Pinpoint the cell where the given text exists, returning its (X, Y) midpoint coordinate. 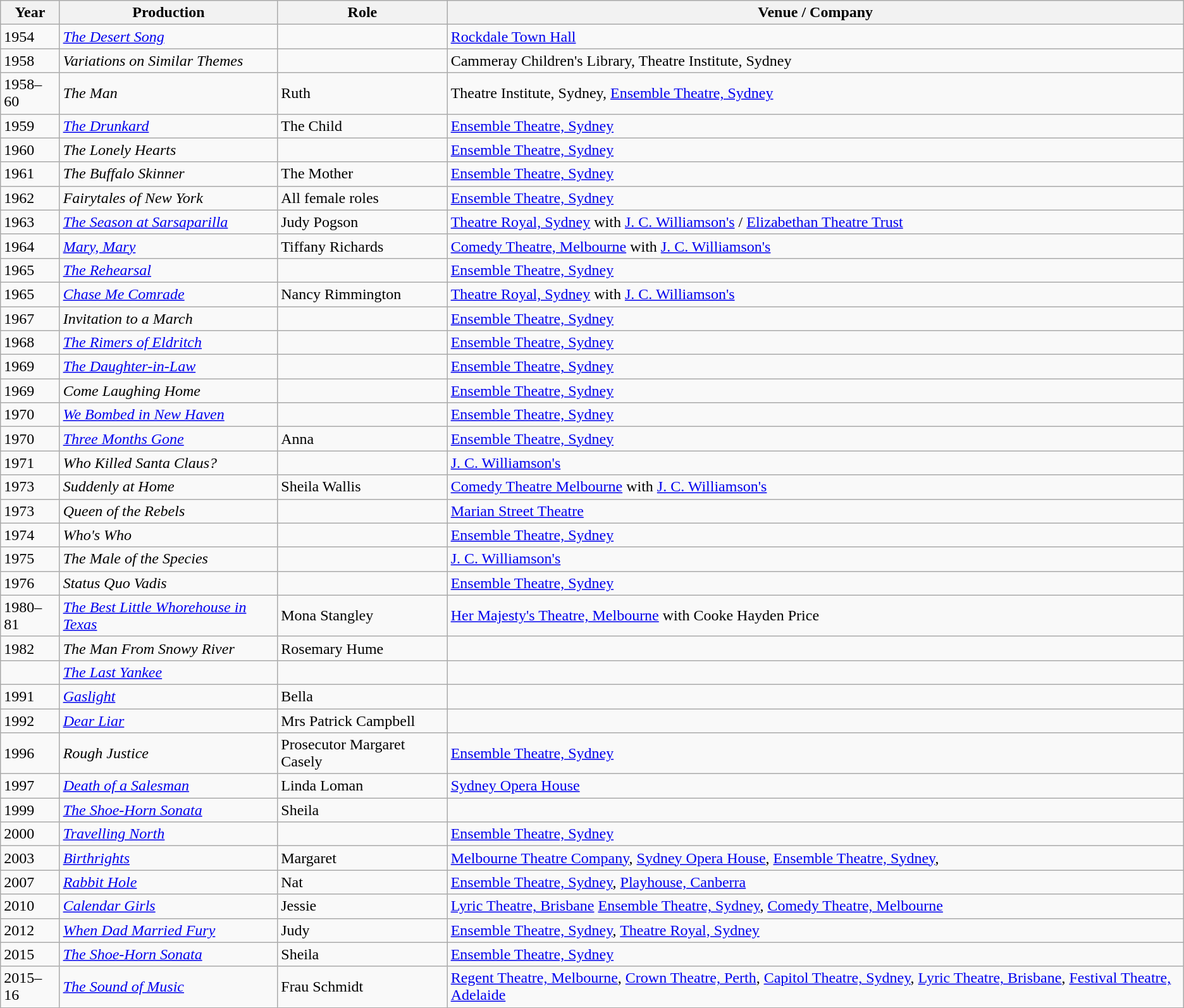
Mary, Mary (168, 246)
Suddenly at Home (168, 487)
Nancy Rimmington (362, 294)
1961 (30, 174)
Fairytales of New York (168, 198)
Sheila Wallis (362, 487)
Marian Street Theatre (815, 511)
The Season at Sarsaparilla (168, 222)
Judy Pogson (362, 222)
1971 (30, 463)
The Sound of Music (168, 986)
1974 (30, 535)
1964 (30, 246)
Her Majesty's Theatre, Melbourne with Cooke Hayden Price (815, 616)
The Buffalo Skinner (168, 174)
Rosemary Hume (362, 648)
Cammeray Children's Library, Theatre Institute, Sydney (815, 61)
Venue / Company (815, 13)
Birthrights (168, 858)
Ruth (362, 94)
Lyric Theatre, Brisbane Ensemble Theatre, Sydney, Comedy Theatre, Melbourne (815, 906)
1960 (30, 150)
The Best Little Whorehouse in Texas (168, 616)
Theatre Royal, Sydney with J. C. Williamson's / Elizabethan Theatre Trust (815, 222)
1962 (30, 198)
Who's Who (168, 535)
Travelling North (168, 834)
The Male of the Species (168, 559)
2010 (30, 906)
The Daughter-in-Law (168, 367)
Tiffany Richards (362, 246)
1996 (30, 754)
The Rimers of Eldritch (168, 343)
2015 (30, 954)
Margaret (362, 858)
1982 (30, 648)
1959 (30, 126)
Anna (362, 439)
Linda Loman (362, 786)
Queen of the Rebels (168, 511)
Mrs Patrick Campbell (362, 720)
The Rehearsal (168, 270)
Variations on Similar Themes (168, 61)
Dear Liar (168, 720)
2000 (30, 834)
1992 (30, 720)
Sydney Opera House (815, 786)
Gaslight (168, 696)
1958 (30, 61)
Judy (362, 930)
Rough Justice (168, 754)
1963 (30, 222)
Bella (362, 696)
Role (362, 13)
The Lonely Hearts (168, 150)
Ensemble Theatre, Sydney, Theatre Royal, Sydney (815, 930)
When Dad Married Fury (168, 930)
Production (168, 13)
All female roles (362, 198)
1975 (30, 559)
2015–16 (30, 986)
Come Laughing Home (168, 391)
1954 (30, 37)
1976 (30, 583)
Theatre Institute, Sydney, Ensemble Theatre, Sydney (815, 94)
1980–81 (30, 616)
Rabbit Hole (168, 882)
Regent Theatre, Melbourne, Crown Theatre, Perth, Capitol Theatre, Sydney, Lyric Theatre, Brisbane, Festival Theatre, Adelaide (815, 986)
Year (30, 13)
Comedy Theatre, Melbourne with J. C. Williamson's (815, 246)
Chase Me Comrade (168, 294)
Three Months Gone (168, 439)
Frau Schmidt (362, 986)
Comedy Theatre Melbourne with J. C. Williamson's (815, 487)
1991 (30, 696)
Death of a Salesman (168, 786)
Prosecutor Margaret Casely (362, 754)
Jessie (362, 906)
2012 (30, 930)
1997 (30, 786)
Invitation to a March (168, 318)
Melbourne Theatre Company, Sydney Opera House, Ensemble Theatre, Sydney, (815, 858)
2007 (30, 882)
1968 (30, 343)
Theatre Royal, Sydney with J. C. Williamson's (815, 294)
1967 (30, 318)
1958–60 (30, 94)
The Mother (362, 174)
The Desert Song (168, 37)
1999 (30, 810)
The Man (168, 94)
Nat (362, 882)
2003 (30, 858)
Rockdale Town Hall (815, 37)
Status Quo Vadis (168, 583)
The Last Yankee (168, 672)
The Drunkard (168, 126)
Mona Stangley (362, 616)
We Bombed in New Haven (168, 415)
Calendar Girls (168, 906)
Ensemble Theatre, Sydney, Playhouse, Canberra (815, 882)
The Child (362, 126)
Who Killed Santa Claus? (168, 463)
The Man From Snowy River (168, 648)
